Find where the given text appears and provide that cell's center as [X, Y] coordinate. 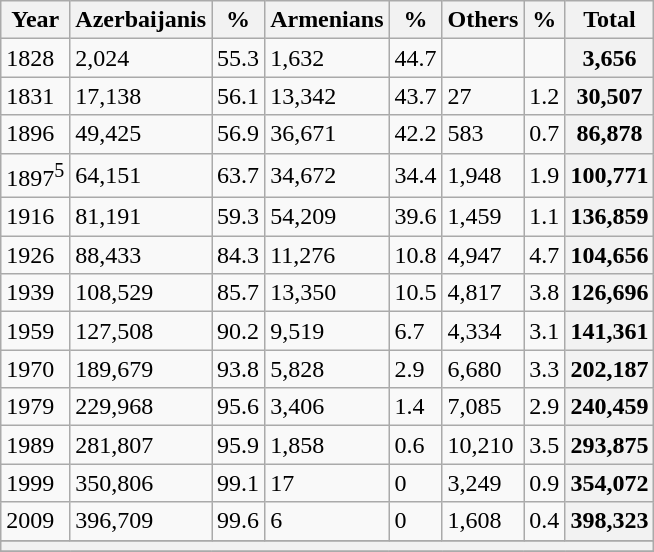
2009 [36, 521]
99.6 [238, 521]
4,947 [483, 255]
202,187 [610, 369]
27 [483, 96]
56.9 [238, 134]
127,508 [141, 331]
54,209 [327, 217]
42.2 [416, 134]
95.6 [238, 407]
3.1 [544, 331]
30,507 [610, 96]
1.2 [544, 96]
3.5 [544, 445]
1916 [36, 217]
39.6 [416, 217]
1831 [36, 96]
240,459 [610, 407]
34,672 [327, 176]
4,334 [483, 331]
10.5 [416, 293]
3,406 [327, 407]
100,771 [610, 176]
1,608 [483, 521]
9,519 [327, 331]
Azerbaijanis [141, 20]
1896 [36, 134]
1989 [36, 445]
1.4 [416, 407]
1.1 [544, 217]
1979 [36, 407]
104,656 [610, 255]
0.6 [416, 445]
0.7 [544, 134]
44.7 [416, 58]
1939 [36, 293]
Armenians [327, 20]
5,828 [327, 369]
1999 [36, 483]
1828 [36, 58]
43.7 [416, 96]
136,859 [610, 217]
350,806 [141, 483]
63.7 [238, 176]
99.1 [238, 483]
293,875 [610, 445]
7,085 [483, 407]
18975 [36, 176]
2,024 [141, 58]
1.9 [544, 176]
10,210 [483, 445]
36,671 [327, 134]
Total [610, 20]
229,968 [141, 407]
1959 [36, 331]
64,151 [141, 176]
6,680 [483, 369]
281,807 [141, 445]
583 [483, 134]
13,342 [327, 96]
86,878 [610, 134]
84.3 [238, 255]
Year [36, 20]
90.2 [238, 331]
4.7 [544, 255]
354,072 [610, 483]
88,433 [141, 255]
13,350 [327, 293]
1,632 [327, 58]
1,948 [483, 176]
1,459 [483, 217]
6 [327, 521]
49,425 [141, 134]
17 [327, 483]
34.4 [416, 176]
6.7 [416, 331]
17,138 [141, 96]
10.8 [416, 255]
1,858 [327, 445]
396,709 [141, 521]
1926 [36, 255]
85.7 [238, 293]
189,679 [141, 369]
81,191 [141, 217]
55.3 [238, 58]
108,529 [141, 293]
56.1 [238, 96]
398,323 [610, 521]
4,817 [483, 293]
3.8 [544, 293]
93.8 [238, 369]
95.9 [238, 445]
141,361 [610, 331]
11,276 [327, 255]
126,696 [610, 293]
1970 [36, 369]
0.4 [544, 521]
0.9 [544, 483]
59.3 [238, 217]
Others [483, 20]
3.3 [544, 369]
3,249 [483, 483]
3,656 [610, 58]
